Identify which cell holds the provided text, then report its [x, y] central coordinate. 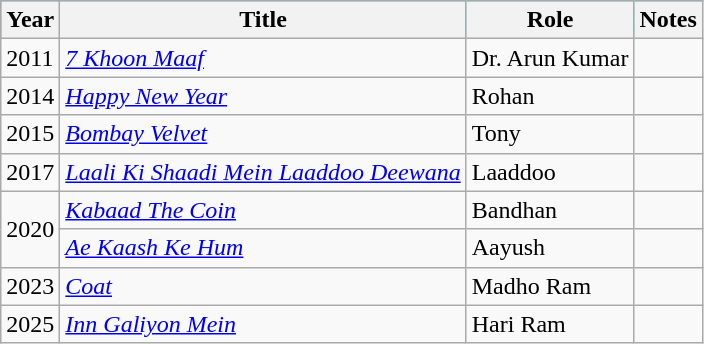
Notes [668, 20]
Coat [263, 286]
Hari Ram [550, 324]
2015 [30, 134]
Bombay Velvet [263, 134]
Role [550, 20]
Bandhan [550, 210]
Laaddoo [550, 172]
Tony [550, 134]
Madho Ram [550, 286]
Aayush [550, 248]
2011 [30, 58]
Kabaad The Coin [263, 210]
Inn Galiyon Mein [263, 324]
Year [30, 20]
Rohan [550, 96]
Title [263, 20]
Dr. Arun Kumar [550, 58]
2017 [30, 172]
2023 [30, 286]
Ae Kaash Ke Hum [263, 248]
2025 [30, 324]
Laali Ki Shaadi Mein Laaddoo Deewana [263, 172]
7 Khoon Maaf [263, 58]
Happy New Year [263, 96]
2014 [30, 96]
2020 [30, 229]
